Extract the [X, Y] coordinate from the center of the cell holding the provided text.  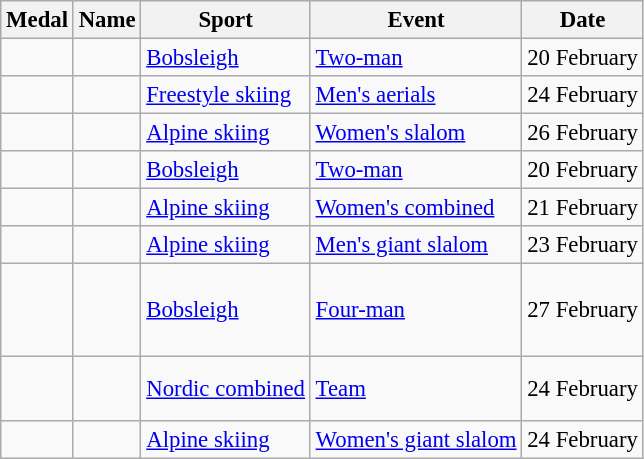
Women's giant slalom [416, 439]
Men's aerials [416, 95]
Team [416, 388]
Women's slalom [416, 133]
27 February [582, 310]
Name [107, 20]
21 February [582, 208]
Date [582, 20]
Four-man [416, 310]
Sport [226, 20]
Women's combined [416, 208]
26 February [582, 133]
Event [416, 20]
Medal [38, 20]
Freestyle skiing [226, 95]
Men's giant slalom [416, 245]
23 February [582, 245]
Nordic combined [226, 388]
